Return the [x, y] coordinate for the center point of the cell that contains the specified text.  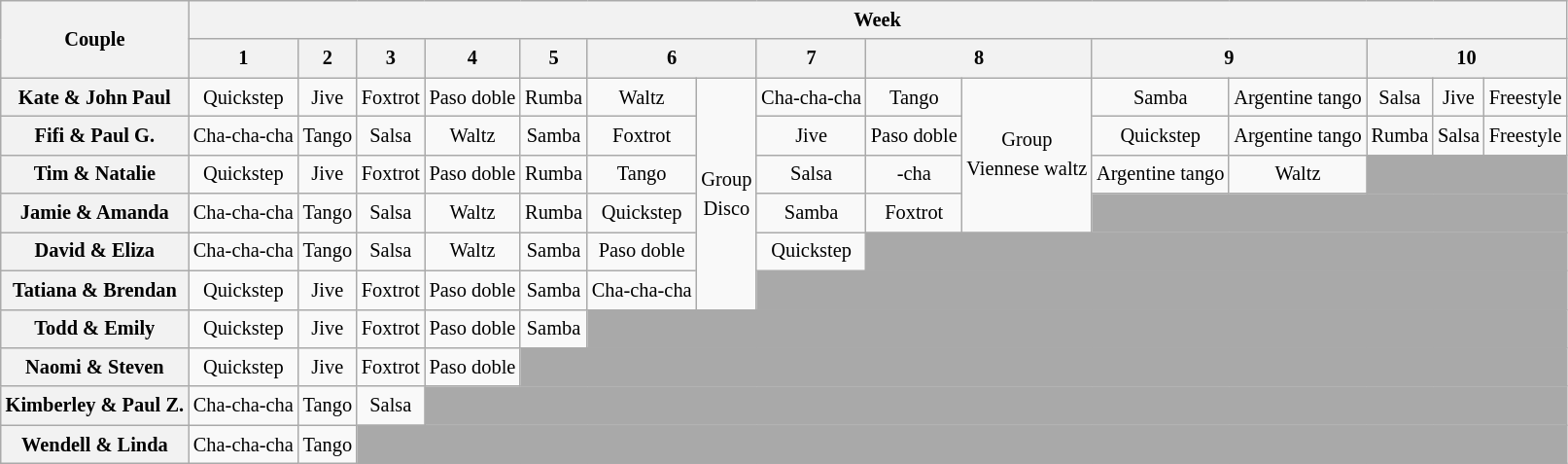
Todd & Emily [95, 329]
Kate & John Paul [95, 97]
10 [1467, 58]
2 [328, 58]
-cha [914, 174]
9 [1229, 58]
Week [877, 19]
1 [243, 58]
5 [554, 58]
3 [391, 58]
8 [979, 58]
GroupDisco [726, 194]
7 [811, 58]
Kimberley & Paul Z. [95, 406]
Couple [95, 39]
Fifi & Paul G. [95, 135]
6 [672, 58]
Wendell & Linda [95, 445]
David & Eliza [95, 251]
4 [472, 58]
Naomi & Steven [95, 367]
GroupViennese waltz [1028, 156]
Jamie & Amanda [95, 213]
Tatiana & Brendan [95, 290]
Tim & Natalie [95, 174]
